Provide the (X, Y) coordinate of the cell's center where the given text is located.  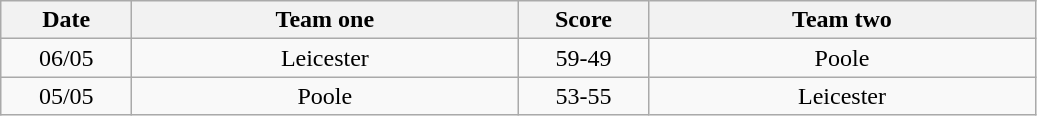
Team two (842, 20)
05/05 (66, 96)
53-55 (584, 96)
06/05 (66, 58)
Score (584, 20)
59-49 (584, 58)
Team one (325, 20)
Date (66, 20)
